Locate the cell with the specified text and output its (X, Y) center coordinate. 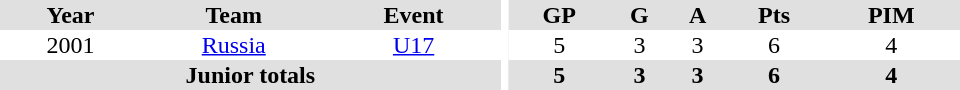
Pts (774, 15)
2001 (70, 45)
Event (413, 15)
PIM (892, 15)
A (697, 15)
G (639, 15)
GP (559, 15)
Junior totals (250, 75)
Russia (234, 45)
Team (234, 15)
U17 (413, 45)
Year (70, 15)
